Determine the (x, y) coordinate at the center of the cell enclosing the given text.  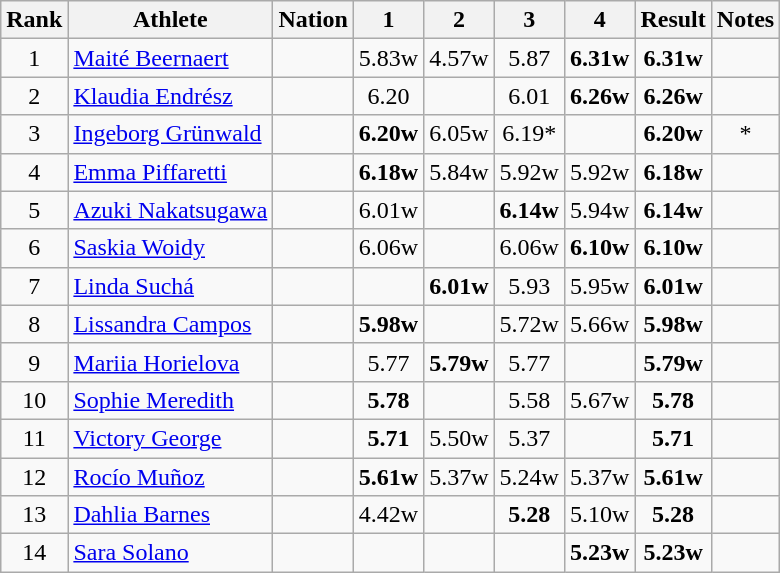
6.20 (388, 96)
5.50w (459, 438)
6.19* (529, 134)
5.66w (599, 324)
6.01 (529, 96)
Linda Suchá (170, 286)
Sophie Meredith (170, 400)
Dahlia Barnes (170, 515)
4.42w (388, 515)
Emma Piffaretti (170, 172)
10 (34, 400)
Victory George (170, 438)
14 (34, 553)
Azuki Nakatsugawa (170, 210)
Rank (34, 20)
Saskia Woidy (170, 248)
12 (34, 477)
5.83w (388, 58)
Rocío Muñoz (170, 477)
Nation (313, 20)
Lissandra Campos (170, 324)
Sara Solano (170, 553)
5.58 (529, 400)
Klaudia Endrész (170, 96)
8 (34, 324)
5.93 (529, 286)
5.10w (599, 515)
5 (34, 210)
5.37 (529, 438)
4.57w (459, 58)
5.67w (599, 400)
5.24w (529, 477)
5.87 (529, 58)
5.84w (459, 172)
Mariia Horielova (170, 362)
11 (34, 438)
5.72w (529, 324)
6.05w (459, 134)
5.94w (599, 210)
* (745, 134)
Notes (745, 20)
Result (673, 20)
7 (34, 286)
Maité Beernaert (170, 58)
9 (34, 362)
13 (34, 515)
6 (34, 248)
5.95w (599, 286)
Athlete (170, 20)
Ingeborg Grünwald (170, 134)
